Find where the given text appears and provide that cell's center as (x, y) coordinate. 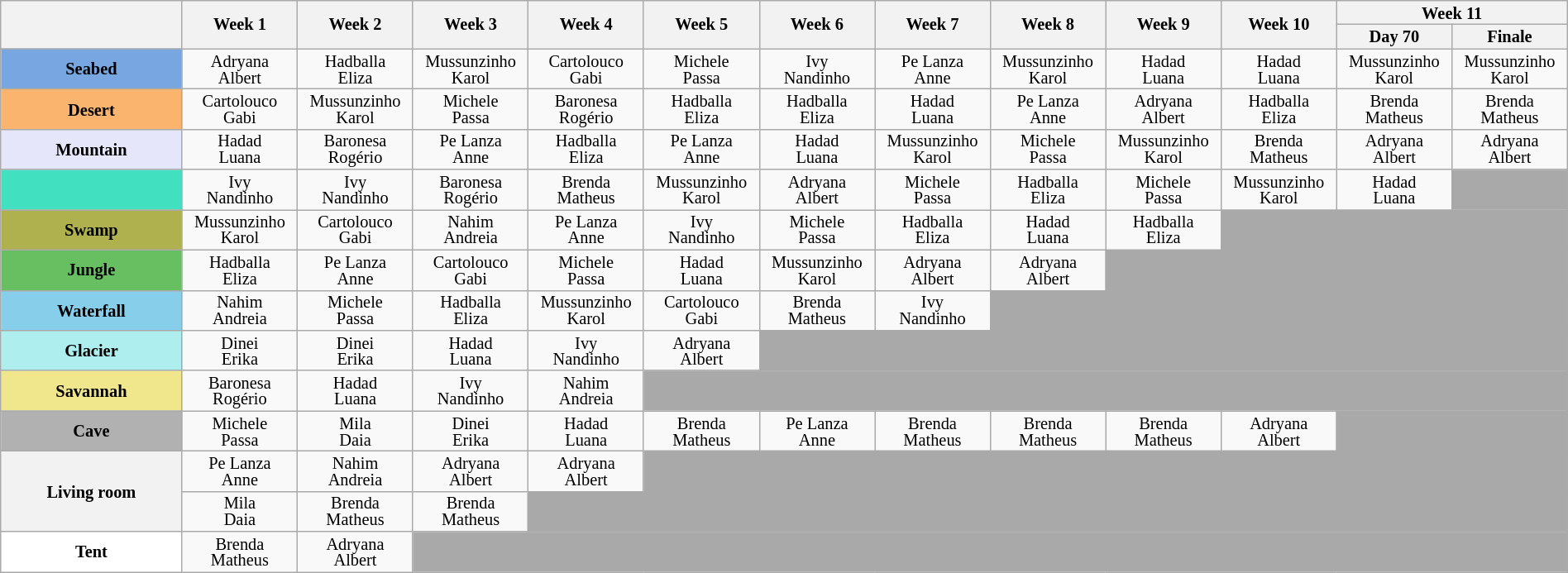
Finale (1510, 36)
Mountain (91, 149)
Week 4 (586, 24)
Week 7 (933, 24)
Week 2 (356, 24)
Week 10 (1279, 24)
Week 8 (1048, 24)
Week 6 (817, 24)
Desert (91, 109)
Swamp (91, 230)
Savannah (91, 390)
Glacier (91, 351)
Week 9 (1164, 24)
Week 1 (240, 24)
Jungle (91, 270)
Day 70 (1394, 36)
Living room (91, 491)
Week 11 (1452, 12)
Week 3 (471, 24)
Cave (91, 432)
Seabed (91, 69)
Waterfall (91, 311)
Week 5 (701, 24)
Tent (91, 552)
